Pinpoint the cell where the given text exists, returning its (x, y) midpoint coordinate. 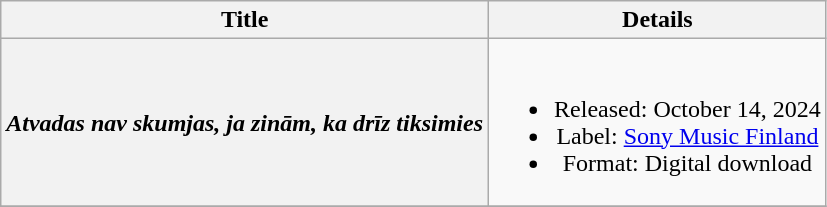
Atvadas nav skumjas, ja zinām, ka drīz tiksimies (245, 122)
Title (245, 20)
Details (658, 20)
Released: October 14, 2024Label: Sony Music FinlandFormat: Digital download (658, 122)
